Detect which cell encompasses the target text, then output its [x, y] center coordinate. 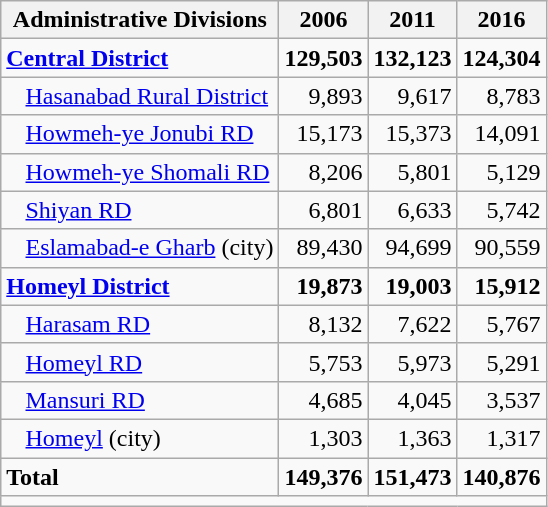
Shiyan RD [140, 210]
2016 [502, 20]
Central District [140, 58]
Homeyl District [140, 286]
Administrative Divisions [140, 20]
Total [140, 477]
9,893 [324, 96]
9,617 [412, 96]
Harasam RD [140, 324]
1,363 [412, 438]
6,801 [324, 210]
15,173 [324, 134]
Homeyl (city) [140, 438]
4,045 [412, 400]
5,753 [324, 362]
5,291 [502, 362]
151,473 [412, 477]
Mansuri RD [140, 400]
14,091 [502, 134]
5,767 [502, 324]
5,129 [502, 172]
1,317 [502, 438]
3,537 [502, 400]
19,003 [412, 286]
Howmeh-ye Shomali RD [140, 172]
8,132 [324, 324]
15,373 [412, 134]
2006 [324, 20]
2011 [412, 20]
132,123 [412, 58]
149,376 [324, 477]
89,430 [324, 248]
19,873 [324, 286]
Howmeh-ye Jonubi RD [140, 134]
90,559 [502, 248]
5,801 [412, 172]
Eslamabad-e Gharb (city) [140, 248]
4,685 [324, 400]
5,973 [412, 362]
94,699 [412, 248]
15,912 [502, 286]
Homeyl RD [140, 362]
8,783 [502, 96]
129,503 [324, 58]
6,633 [412, 210]
7,622 [412, 324]
140,876 [502, 477]
124,304 [502, 58]
5,742 [502, 210]
Hasanabad Rural District [140, 96]
8,206 [324, 172]
1,303 [324, 438]
